Determine the [X, Y] coordinate at the center of the cell enclosing the given text.  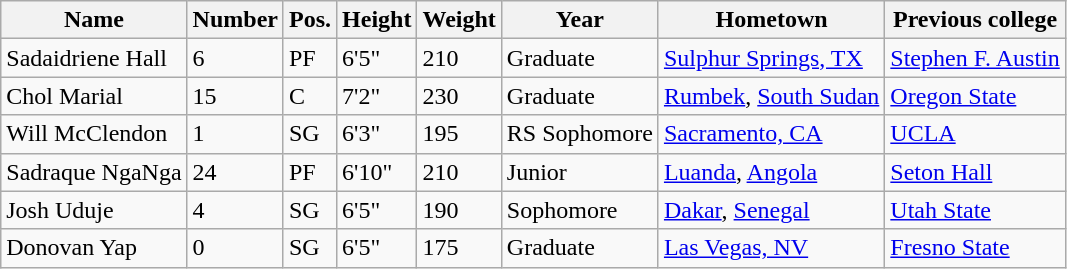
Utah State [975, 210]
7'2" [377, 96]
6 [235, 58]
Name [94, 20]
Height [377, 20]
Fresno State [975, 248]
4 [235, 210]
Donovan Yap [94, 248]
RS Sophomore [580, 134]
Sadraque NgaNga [94, 172]
6'3" [377, 134]
190 [459, 210]
Junior [580, 172]
UCLA [975, 134]
1 [235, 134]
Sulphur Springs, TX [771, 58]
C [310, 96]
Las Vegas, NV [771, 248]
Sacramento, CA [771, 134]
Sophomore [580, 210]
0 [235, 248]
Weight [459, 20]
Year [580, 20]
Chol Marial [94, 96]
Will McClendon [94, 134]
Luanda, Angola [771, 172]
Josh Uduje [94, 210]
175 [459, 248]
230 [459, 96]
Pos. [310, 20]
Stephen F. Austin [975, 58]
Hometown [771, 20]
Seton Hall [975, 172]
Rumbek, South Sudan [771, 96]
6'10" [377, 172]
Previous college [975, 20]
Sadaidriene Hall [94, 58]
195 [459, 134]
15 [235, 96]
Number [235, 20]
24 [235, 172]
Dakar, Senegal [771, 210]
Oregon State [975, 96]
